Search for the cell housing the specified text and yield its [x, y] center coordinate. 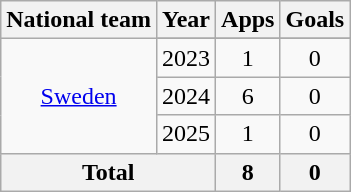
6 [248, 96]
Sweden [79, 96]
National team [79, 20]
2023 [186, 58]
Apps [248, 20]
8 [248, 172]
2025 [186, 134]
2024 [186, 96]
Total [108, 172]
Goals [315, 20]
Year [186, 20]
